Provide the [X, Y] coordinate of the cell's center where the given text is located.  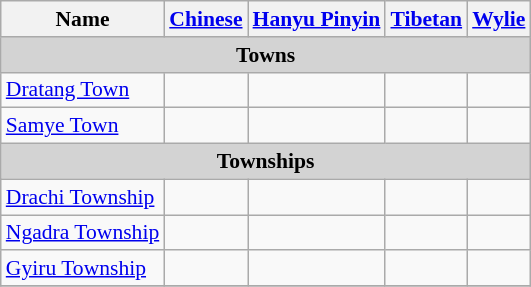
Samye Town [83, 126]
Tibetan [426, 19]
Gyiru Township [83, 269]
Dratang Town [83, 90]
Name [83, 19]
Drachi Township [83, 197]
Townships [266, 162]
Chinese [206, 19]
Ngadra Township [83, 233]
Wylie [498, 19]
Hanyu Pinyin [317, 19]
Towns [266, 55]
